Detect which cell encompasses the target text, then output its [X, Y] center coordinate. 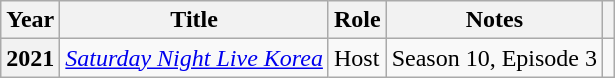
Season 10, Episode 3 [494, 58]
Host [357, 58]
Year [30, 20]
Role [357, 20]
2021 [30, 58]
Title [194, 20]
Notes [494, 20]
Saturday Night Live Korea [194, 58]
